Return (X, Y) of the center of cell containing provided text 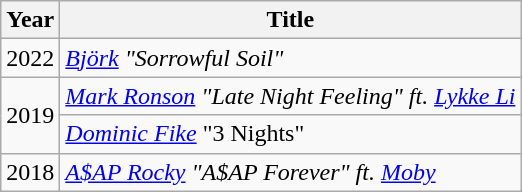
Year (30, 20)
2022 (30, 58)
2019 (30, 115)
A$AP Rocky "A$AP Forever" ft. Moby (290, 172)
Mark Ronson "Late Night Feeling" ft. Lykke Li (290, 96)
Björk "Sorrowful Soil" (290, 58)
2018 (30, 172)
Title (290, 20)
Dominic Fike "3 Nights" (290, 134)
